Output the (X, Y) coordinate of the center of the cell containing the given text.  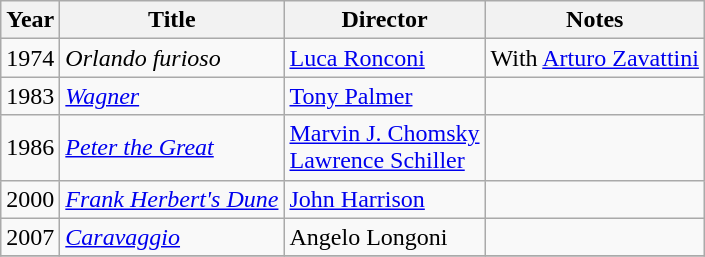
1974 (30, 58)
Luca Ronconi (384, 58)
With Arturo Zavattini (594, 58)
Frank Herbert's Dune (172, 199)
Peter the Great (172, 148)
Tony Palmer (384, 96)
Year (30, 20)
2000 (30, 199)
Director (384, 20)
Notes (594, 20)
2007 (30, 237)
John Harrison (384, 199)
Caravaggio (172, 237)
1986 (30, 148)
Marvin J. ChomskyLawrence Schiller (384, 148)
Angelo Longoni (384, 237)
Orlando furioso (172, 58)
Wagner (172, 96)
1983 (30, 96)
Title (172, 20)
